Provide the (X, Y) coordinate of the cell's center where the given text is located.  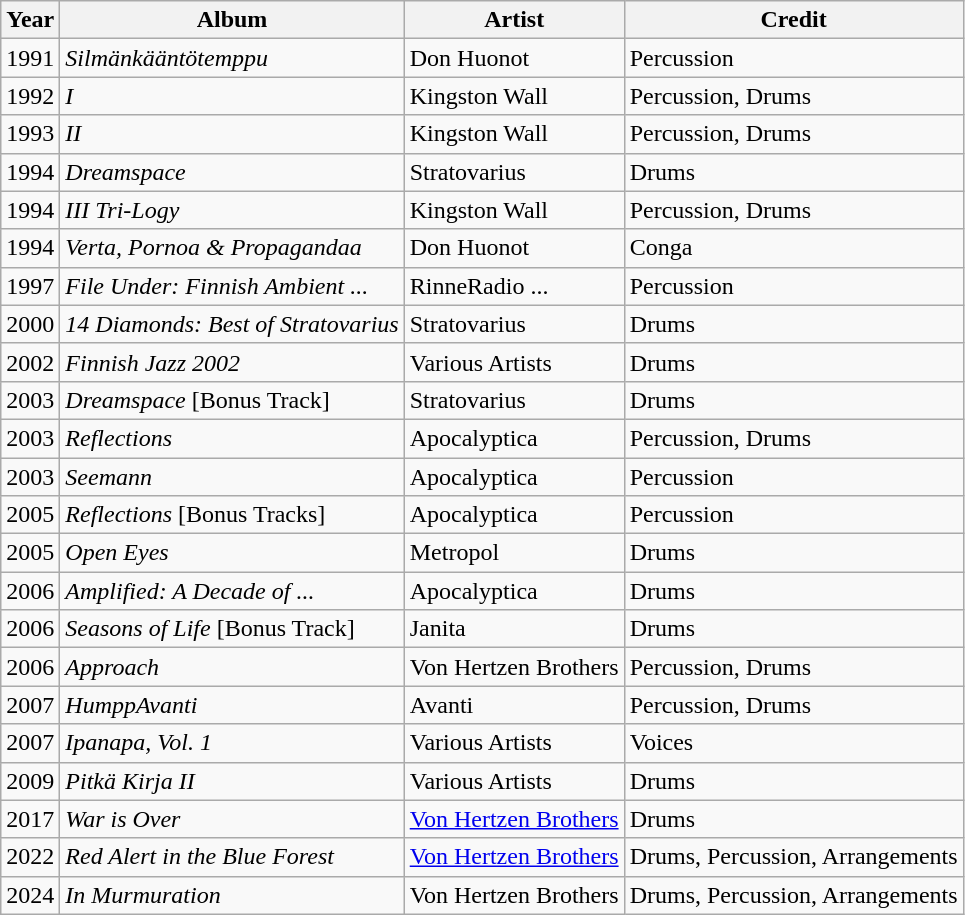
Ipanapa, Vol. 1 (232, 743)
1991 (30, 58)
Reflections (232, 438)
Seemann (232, 477)
Seasons of Life [Bonus Track] (232, 629)
1992 (30, 96)
Silmänkääntötemppu (232, 58)
2022 (30, 857)
Pitkä Kirja II (232, 781)
Album (232, 20)
Red Alert in the Blue Forest (232, 857)
Artist (514, 20)
Dreamspace [Bonus Track] (232, 400)
HumppAvanti (232, 705)
Voices (794, 743)
Open Eyes (232, 553)
Credit (794, 20)
I (232, 96)
2002 (30, 362)
Reflections [Bonus Tracks] (232, 515)
14 Diamonds: Best of Stratovarius (232, 324)
Avanti (514, 705)
Finnish Jazz 2002 (232, 362)
War is Over (232, 819)
In Murmuration (232, 895)
1993 (30, 134)
Amplified: A Decade of ... (232, 591)
2009 (30, 781)
Conga (794, 248)
Dreamspace (232, 172)
Year (30, 20)
Verta, Pornoa & Propagandaa (232, 248)
III Tri-Logy (232, 210)
2017 (30, 819)
File Under: Finnish Ambient ... (232, 286)
Metropol (514, 553)
II (232, 134)
Janita (514, 629)
RinneRadio ... (514, 286)
2024 (30, 895)
2000 (30, 324)
1997 (30, 286)
Approach (232, 667)
